Determine the (X, Y) coordinate at the center of the cell enclosing the given text.  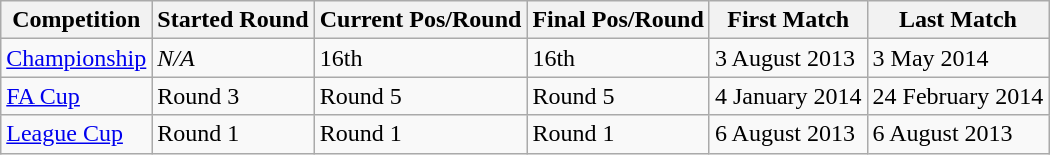
Round 3 (233, 96)
Started Round (233, 20)
FA Cup (76, 96)
First Match (788, 20)
Championship (76, 58)
3 May 2014 (958, 58)
League Cup (76, 134)
Last Match (958, 20)
Competition (76, 20)
24 February 2014 (958, 96)
4 January 2014 (788, 96)
Final Pos/Round (618, 20)
3 August 2013 (788, 58)
N/A (233, 58)
Current Pos/Round (420, 20)
